Determine the (X, Y) coordinate at the center of the cell enclosing the given text.  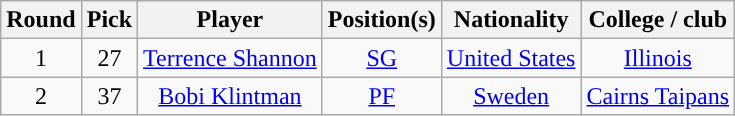
United States (511, 58)
Cairns Taipans (658, 96)
37 (109, 96)
Illinois (658, 58)
College / club (658, 20)
Player (230, 20)
PF (382, 96)
Bobi Klintman (230, 96)
SG (382, 58)
Round (41, 20)
Sweden (511, 96)
27 (109, 58)
Position(s) (382, 20)
Pick (109, 20)
2 (41, 96)
Nationality (511, 20)
Terrence Shannon (230, 58)
1 (41, 58)
